Return the (x, y) coordinate for the center point of the cell that contains the specified text.  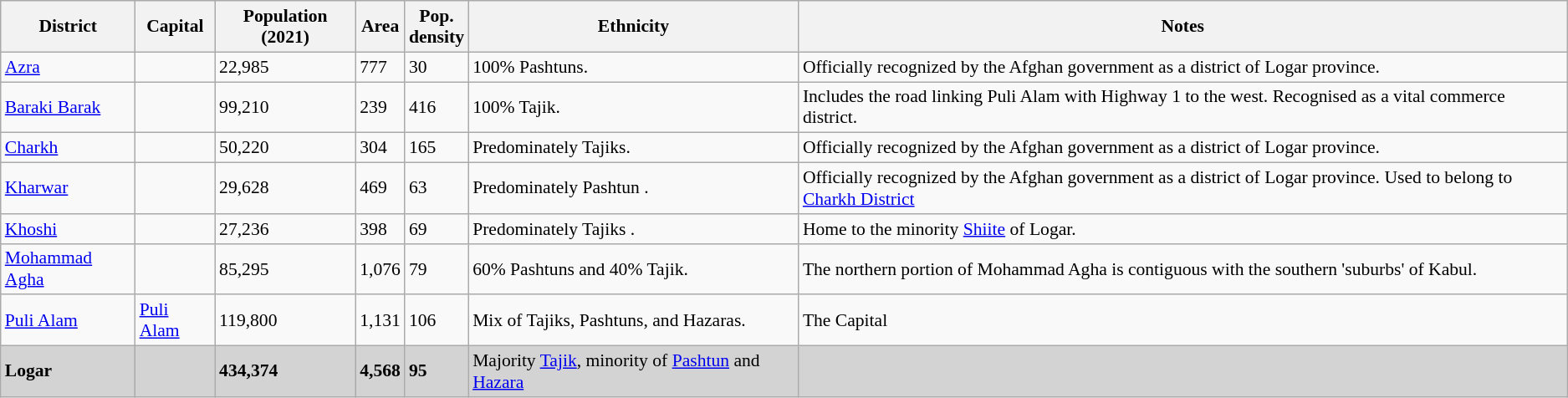
60% Pashtuns and 40% Tajik. (634, 269)
Home to the minority Shiite of Logar. (1182, 229)
Mohammad Agha (69, 269)
27,236 (285, 229)
Notes (1182, 27)
777 (380, 67)
398 (380, 229)
1,076 (380, 269)
Population (2021) (285, 27)
165 (437, 148)
304 (380, 148)
239 (380, 107)
Kharwar (69, 189)
Khoshi (69, 229)
Majority Tajik, minority of Pashtun and Hazara (634, 371)
79 (437, 269)
Capital (176, 27)
Logar (69, 371)
69 (437, 229)
85,295 (285, 269)
Predominately Tajiks . (634, 229)
100% Pashtuns. (634, 67)
District (69, 27)
4,568 (380, 371)
29,628 (285, 189)
Pop.density (437, 27)
Officially recognized by the Afghan government as a district of Logar province. Used to belong to Charkh District (1182, 189)
Charkh (69, 148)
The northern portion of Mohammad Agha is contiguous with the southern 'suburbs' of Kabul. (1182, 269)
1,131 (380, 321)
Predominately Pashtun . (634, 189)
434,374 (285, 371)
Includes the road linking Puli Alam with Highway 1 to the west. Recognised as a vital commerce district. (1182, 107)
22,985 (285, 67)
Mix of Tajiks, Pashtuns, and Hazaras. (634, 321)
95 (437, 371)
469 (380, 189)
Area (380, 27)
Predominately Tajiks. (634, 148)
106 (437, 321)
The Capital (1182, 321)
Azra (69, 67)
416 (437, 107)
99,210 (285, 107)
30 (437, 67)
50,220 (285, 148)
63 (437, 189)
100% Tajik. (634, 107)
119,800 (285, 321)
Ethnicity (634, 27)
Baraki Barak (69, 107)
